Search for the cell housing the specified text and yield its [x, y] center coordinate. 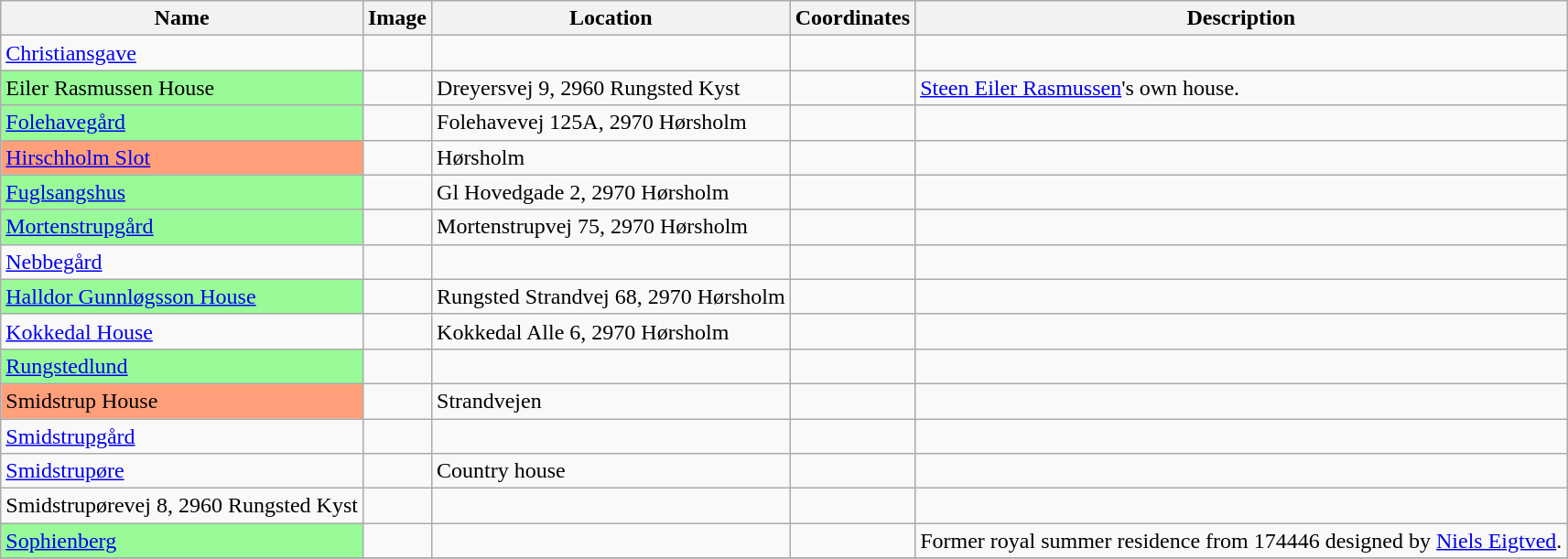
Former royal summer residence from 174446 designed by Niels Eigtved. [1241, 541]
Smidstrup House [182, 401]
Nebbegård [182, 262]
Name [182, 18]
Location [611, 18]
Kokkedal Alle 6, 2970 Hørsholm [611, 331]
Steen Eiler Rasmussen's own house. [1241, 88]
Hørsholm [611, 157]
Smidstrupøre [182, 471]
Hirschholm Slot [182, 157]
Mortenstrupgård [182, 227]
Rungstedlund [182, 366]
Folehavegård [182, 123]
Sophienberg [182, 541]
Country house [611, 471]
Image [397, 18]
Halldor Gunnløgsson House [182, 296]
Smidstrupgård [182, 436]
Dreyersvej 9, 2960 Rungsted Kyst [611, 88]
Kokkedal House [182, 331]
Gl Hovedgade 2, 2970 Hørsholm [611, 192]
Mortenstrupvej 75, 2970 Hørsholm [611, 227]
Rungsted Strandvej 68, 2970 Hørsholm [611, 296]
Coordinates [852, 18]
Fuglsangshus [182, 192]
Smidstrupørevej 8, 2960 Rungsted Kyst [182, 506]
Eiler Rasmussen House [182, 88]
Strandvejen [611, 401]
Folehavevej 125A, 2970 Hørsholm [611, 123]
Description [1241, 18]
Christiansgave [182, 53]
